Pinpoint the cell where the given text exists, returning its [x, y] midpoint coordinate. 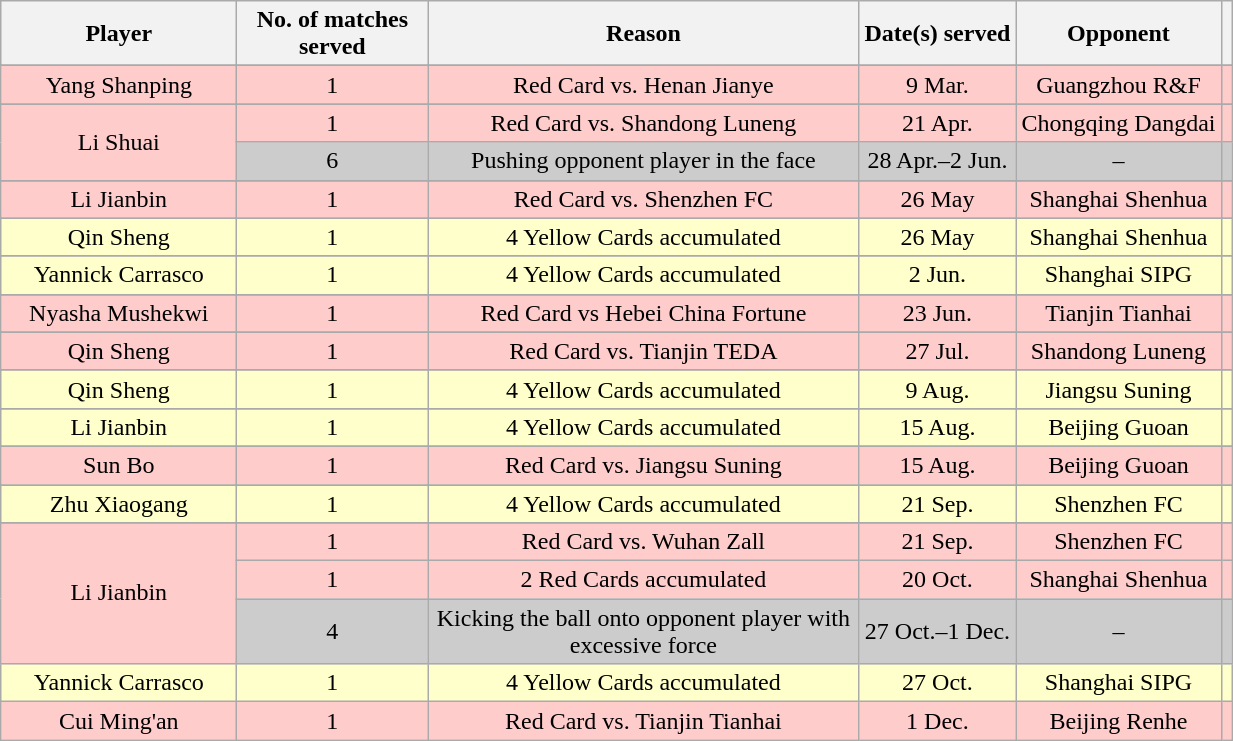
Reason [644, 34]
Sun Bo [119, 465]
Zhu Xiaogang [119, 503]
Jiangsu Suning [1118, 389]
27 Oct. [938, 683]
Red Card vs Hebei China Fortune [644, 313]
Beijing Renhe [1118, 721]
27 Oct.–1 Dec. [938, 632]
Nyasha Mushekwi [119, 313]
2 Jun. [938, 275]
27 Jul. [938, 351]
2 Red Cards accumulated [644, 580]
Chongqing Dangdai [1118, 123]
1 Dec. [938, 721]
20 Oct. [938, 580]
Guangzhou R&F [1118, 85]
23 Jun. [938, 313]
Red Card vs. Jiangsu Suning [644, 465]
Red Card vs. Shenzhen FC [644, 199]
21 Apr. [938, 123]
9 Aug. [938, 389]
Red Card vs. Wuhan Zall [644, 542]
9 Mar. [938, 85]
Li Shuai [119, 142]
4 [332, 632]
Kicking the ball onto opponent player with excessive force [644, 632]
Red Card vs. Tianjin TEDA [644, 351]
Player [119, 34]
28 Apr.–2 Jun. [938, 161]
Pushing opponent player in the face [644, 161]
Opponent [1118, 34]
Tianjin Tianhai [1118, 313]
Yang Shanping [119, 85]
6 [332, 161]
Shandong Luneng [1118, 351]
Red Card vs. Henan Jianye [644, 85]
Date(s) served [938, 34]
No. of matches served [332, 34]
Red Card vs. Tianjin Tianhai [644, 721]
Cui Ming'an [119, 721]
Red Card vs. Shandong Luneng [644, 123]
